From the cell containing the given text, extract its center point as (X, Y) coordinate. 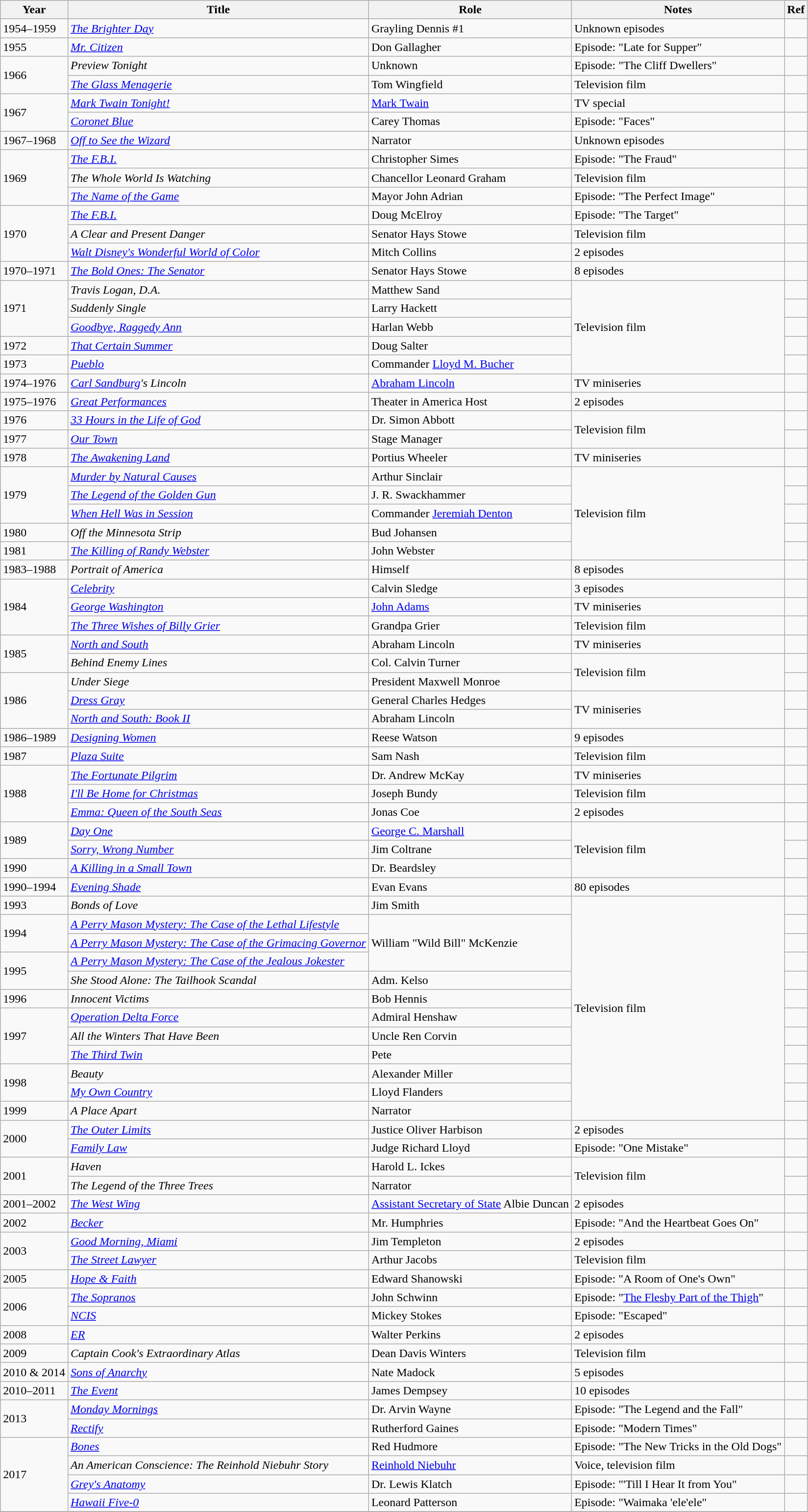
Under Siege (218, 681)
Beauty (218, 1073)
My Own Country (218, 1092)
Edward Shanowski (470, 1279)
Stage Manager (470, 439)
Episode: "Modern Times" (678, 1428)
Captain Cook's Extraordinary Atlas (218, 1353)
James Dempsey (470, 1390)
Plaza Suite (218, 756)
3 episodes (678, 588)
General Charles Hedges (470, 700)
Mark Twain (470, 103)
Doug McElroy (470, 215)
Assistant Secretary of State Albie Duncan (470, 1204)
Rectify (218, 1428)
Travis Logan, D.A. (218, 290)
1996 (34, 999)
Role (470, 10)
Reinhold Niebuhr (470, 1465)
Episode: "Escaped" (678, 1316)
2017 (34, 1475)
Admiral Henshaw (470, 1017)
1967–1968 (34, 140)
Episode: "The Fraud" (678, 159)
Hawaii Five-0 (218, 1503)
2010 & 2014 (34, 1372)
Notes (678, 10)
Dr. Simon Abbott (470, 420)
1980 (34, 532)
2001 (34, 1176)
Lloyd Flanders (470, 1092)
1973 (34, 364)
1981 (34, 551)
Don Gallagher (470, 47)
1977 (34, 439)
1983–1988 (34, 570)
Portius Wheeler (470, 457)
1969 (34, 177)
Title (218, 10)
A Place Apart (218, 1110)
Episode: "The Legend and the Fall" (678, 1409)
Good Morning, Miami (218, 1241)
TV special (678, 103)
1986 (34, 700)
Bud Johansen (470, 532)
Grey's Anatomy (218, 1484)
Coronet Blue (218, 122)
President Maxwell Monroe (470, 681)
All the Winters That Have Been (218, 1036)
Uncle Ren Corvin (470, 1036)
1997 (34, 1036)
Episode: "One Mistake" (678, 1148)
Col. Calvin Turner (470, 663)
Walter Perkins (470, 1335)
Episode: "'Till I Hear It from You" (678, 1484)
Episode: "A Room of One's Own" (678, 1279)
Carl Sandburg's Lincoln (218, 383)
Episode: "Waimaka 'ele'ele" (678, 1503)
2009 (34, 1353)
A Perry Mason Mystery: The Case of the Grimacing Governor (218, 943)
Harlan Webb (470, 327)
Carey Thomas (470, 122)
Great Performances (218, 402)
The Glass Menagerie (218, 84)
John Schwinn (470, 1297)
An American Conscience: The Reinhold Niebuhr Story (218, 1465)
Suddenly Single (218, 308)
Justice Oliver Harbison (470, 1129)
Judge Richard Lloyd (470, 1148)
33 Hours in the Life of God (218, 420)
1976 (34, 420)
Day One (218, 831)
Nate Madock (470, 1372)
Matthew Sand (470, 290)
Commander Lloyd M. Bucher (470, 364)
1986–1989 (34, 737)
The Awakening Land (218, 457)
Episode: "Late for Supper" (678, 47)
The Name of the Game (218, 196)
2003 (34, 1251)
Off the Minnesota Strip (218, 532)
1970–1971 (34, 271)
Episode: "The Perfect Image" (678, 196)
1974–1976 (34, 383)
1975–1976 (34, 402)
1967 (34, 112)
NCIS (218, 1316)
Joseph Bundy (470, 793)
Walt Disney's Wonderful World of Color (218, 252)
The Legend of the Three Trees (218, 1185)
1966 (34, 75)
North and South (218, 644)
1954–1959 (34, 28)
Adm. Kelso (470, 980)
I'll Be Home for Christmas (218, 793)
The Fortunate Pilgrim (218, 775)
Dr. Lewis Klatch (470, 1484)
Christopher Simes (470, 159)
Leonard Patterson (470, 1503)
Mickey Stokes (470, 1316)
1979 (34, 495)
Evening Shade (218, 887)
A Perry Mason Mystery: The Case of the Lethal Lifestyle (218, 924)
Pete (470, 1055)
Goodbye, Raggedy Ann (218, 327)
2013 (34, 1418)
9 episodes (678, 737)
1989 (34, 840)
Mitch Collins (470, 252)
1988 (34, 793)
1993 (34, 906)
Episode: "Faces" (678, 122)
The Street Lawyer (218, 1260)
George Washington (218, 607)
Grandpa Grier (470, 626)
1978 (34, 457)
Episode: "The New Tricks in the Old Dogs" (678, 1447)
The Legend of the Golden Gun (218, 495)
William "Wild Bill" McKenzie (470, 943)
That Certain Summer (218, 346)
Jim Templeton (470, 1241)
Larry Hackett (470, 308)
Alexander Miller (470, 1073)
Designing Women (218, 737)
Voice, television film (678, 1465)
2006 (34, 1307)
North and South: Book II (218, 719)
Rutherford Gaines (470, 1428)
Episode: "The Fleshy Part of the Thigh" (678, 1297)
Bones (218, 1447)
Off to See the Wizard (218, 140)
Jim Coltrane (470, 850)
Episode: "The Cliff Dwellers" (678, 66)
Episode: "The Target" (678, 215)
Dress Gray (218, 700)
Harold L. Ickes (470, 1167)
10 episodes (678, 1390)
Unknown (470, 66)
The Sopranos (218, 1297)
1995 (34, 971)
Evan Evans (470, 887)
Jonas Coe (470, 812)
Commander Jeremiah Denton (470, 513)
A Killing in a Small Town (218, 868)
1990 (34, 868)
1972 (34, 346)
Ref (796, 10)
Haven (218, 1167)
Reese Watson (470, 737)
Jim Smith (470, 906)
Operation Delta Force (218, 1017)
Tom Wingfield (470, 84)
Family Law (218, 1148)
The Third Twin (218, 1055)
The Whole World Is Watching (218, 177)
Behind Enemy Lines (218, 663)
Dr. Arvin Wayne (470, 1409)
80 episodes (678, 887)
The West Wing (218, 1204)
The Bold Ones: The Senator (218, 271)
2005 (34, 1279)
J. R. Swackhammer (470, 495)
1955 (34, 47)
The Killing of Randy Webster (218, 551)
1970 (34, 233)
5 episodes (678, 1372)
Sorry, Wrong Number (218, 850)
1984 (34, 607)
Dean Davis Winters (470, 1353)
Preview Tonight (218, 66)
A Clear and Present Danger (218, 234)
Dr. Beardsley (470, 868)
2008 (34, 1335)
1990–1994 (34, 887)
ER (218, 1335)
Chancellor Leonard Graham (470, 177)
Mr. Citizen (218, 47)
Emma: Queen of the South Seas (218, 812)
The Event (218, 1390)
Bonds of Love (218, 906)
Arthur Jacobs (470, 1260)
The Outer Limits (218, 1129)
The Three Wishes of Billy Grier (218, 626)
1994 (34, 933)
Red Hudmore (470, 1447)
2002 (34, 1223)
John Adams (470, 607)
Portrait of America (218, 570)
2010–2011 (34, 1390)
Grayling Dennis #1 (470, 28)
Year (34, 10)
1971 (34, 308)
Monday Mornings (218, 1409)
Murder by Natural Causes (218, 476)
Pueblo (218, 364)
Doug Salter (470, 346)
A Perry Mason Mystery: The Case of the Jealous Jokester (218, 961)
Theater in America Host (470, 402)
Mark Twain Tonight! (218, 103)
Sam Nash (470, 756)
2000 (34, 1138)
Sons of Anarchy (218, 1372)
George C. Marshall (470, 831)
2001–2002 (34, 1204)
The Brighter Day (218, 28)
1987 (34, 756)
John Webster (470, 551)
Celebrity (218, 588)
When Hell Was in Session (218, 513)
Our Town (218, 439)
She Stood Alone: The Tailhook Scandal (218, 980)
Calvin Sledge (470, 588)
Bob Hennis (470, 999)
Innocent Victims (218, 999)
Episode: "And the Heartbeat Goes On" (678, 1223)
1998 (34, 1083)
Mr. Humphries (470, 1223)
1985 (34, 654)
Dr. Andrew McKay (470, 775)
Mayor John Adrian (470, 196)
Hope & Faith (218, 1279)
Becker (218, 1223)
Arthur Sinclair (470, 476)
Himself (470, 570)
1999 (34, 1110)
